Detect which cell encompasses the target text, then output its (x, y) center coordinate. 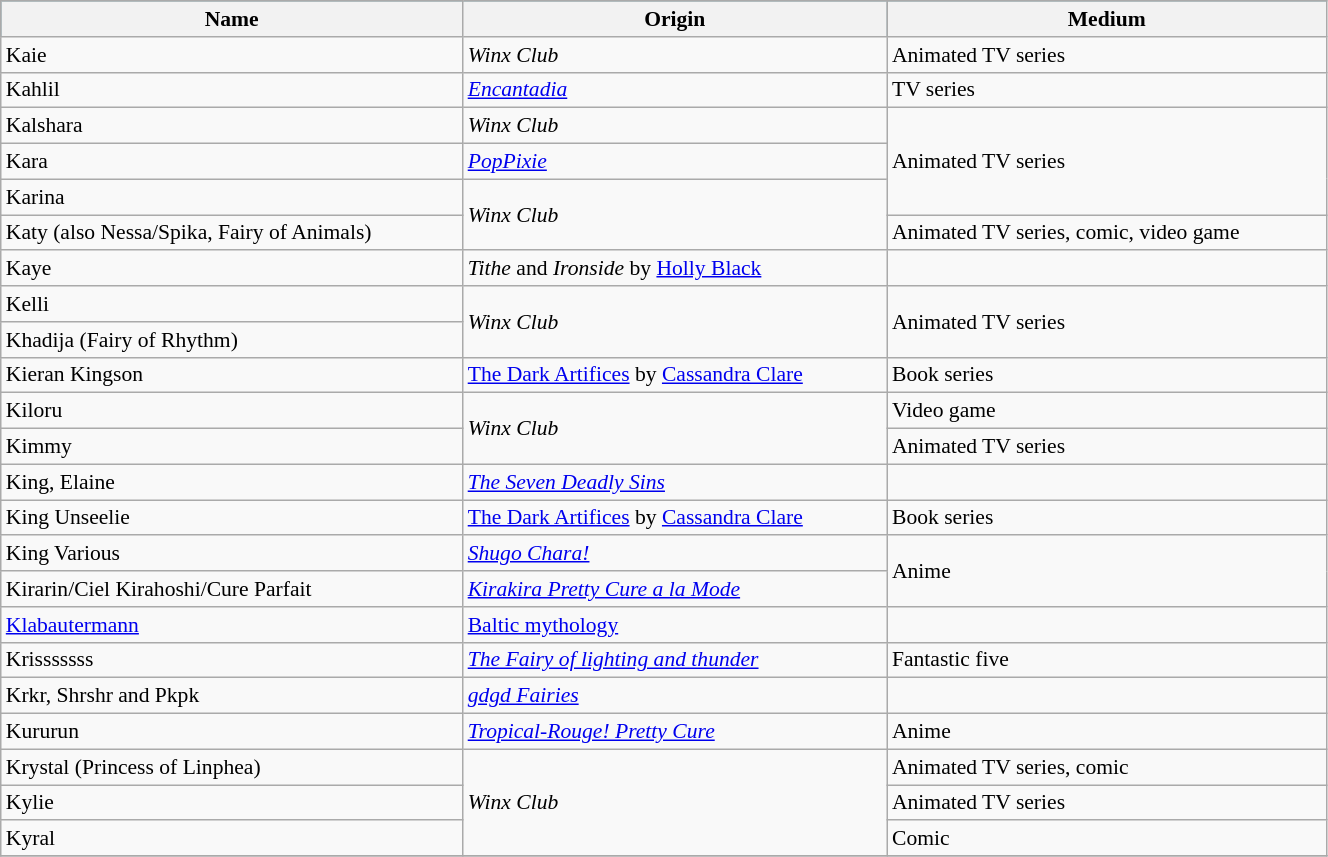
Kururun (232, 732)
Katy (also Nessa/Spika, Fairy of Animals) (232, 233)
Animated TV series, comic, video game (1107, 233)
Kirakira Pretty Cure a la Mode (675, 589)
Shugo Chara! (675, 554)
King, Elaine (232, 482)
The Seven Deadly Sins (675, 482)
Kahlil (232, 90)
Kelli (232, 304)
Kirarin/Ciel Kirahoshi/Cure Parfait (232, 589)
TV series (1107, 90)
PopPixie (675, 162)
Kaye (232, 269)
Krkr, Shrshr and Pkpk (232, 696)
Video game (1107, 411)
Name (232, 19)
Encantadia (675, 90)
The Fairy of lighting and thunder (675, 660)
gdgd Fairies (675, 696)
Krystal (Princess of Linphea) (232, 767)
Kieran Kingson (232, 375)
Kimmy (232, 447)
Krisssssss (232, 660)
Tropical-Rouge! Pretty Cure (675, 732)
Tithe and Ironside by Holly Black (675, 269)
Kyral (232, 839)
Klabautermann (232, 625)
Kalshara (232, 126)
Karina (232, 197)
Kara (232, 162)
Medium (1107, 19)
Fantastic five (1107, 660)
Baltic mythology (675, 625)
Khadija (Fairy of Rhythm) (232, 340)
Kylie (232, 803)
Kiloru (232, 411)
Origin (675, 19)
Animated TV series, comic (1107, 767)
Kaie (232, 55)
Comic (1107, 839)
King Unseelie (232, 518)
King Various (232, 554)
